For the text-containing cell, return its midpoint in (X, Y) coordinate format. 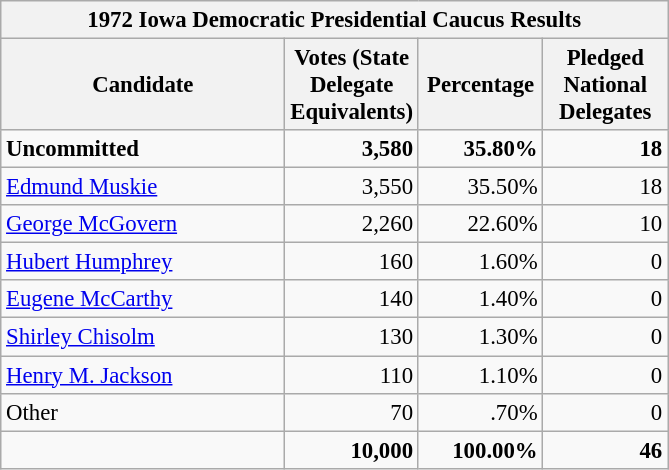
Other (143, 412)
1.60% (480, 262)
100.00% (480, 450)
2,260 (352, 224)
Eugene McCarthy (143, 299)
160 (352, 262)
10,000 (352, 450)
1.40% (480, 299)
1972 Iowa Democratic Presidential Caucus Results (334, 20)
35.80% (480, 149)
1.10% (480, 375)
Hubert Humphrey (143, 262)
3,580 (352, 149)
Edmund Muskie (143, 187)
130 (352, 337)
140 (352, 299)
Percentage (480, 85)
Candidate (143, 85)
Uncommitted (143, 149)
70 (352, 412)
3,550 (352, 187)
1.30% (480, 337)
Henry M. Jackson (143, 375)
35.50% (480, 187)
10 (606, 224)
110 (352, 375)
22.60% (480, 224)
.70% (480, 412)
46 (606, 450)
Pledged National Delegates (606, 85)
George McGovern (143, 224)
Shirley Chisolm (143, 337)
Votes (State Delegate Equivalents) (352, 85)
